Output the (X, Y) coordinate of the center of the cell containing the given text.  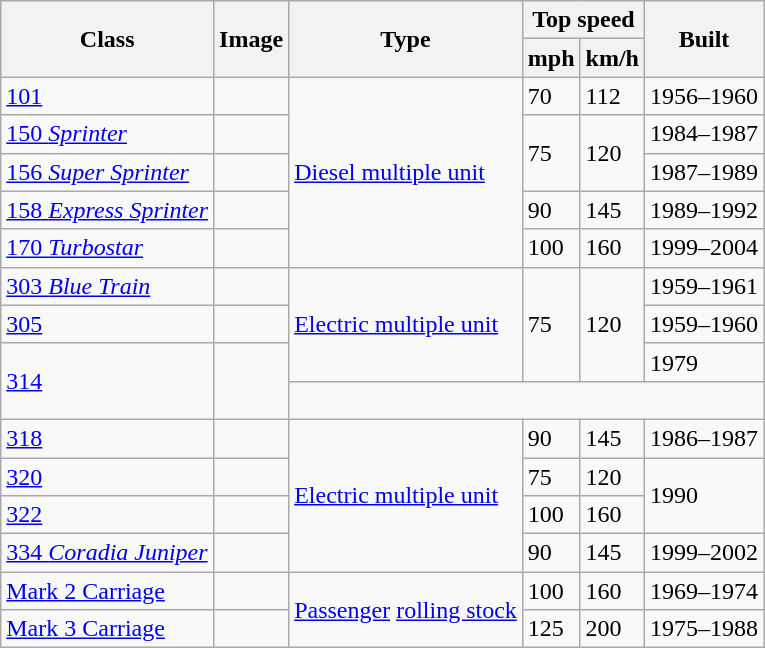
305 (108, 324)
322 (108, 515)
1986–1987 (704, 438)
101 (108, 96)
334 Coradia Juniper (108, 553)
Diesel multiple unit (406, 172)
mph (551, 58)
Built (704, 39)
km/h (612, 58)
1969–1974 (704, 591)
1989–1992 (704, 210)
1999–2002 (704, 553)
314 (108, 381)
1959–1960 (704, 324)
1979 (704, 362)
Class (108, 39)
303 Blue Train (108, 286)
Mark 3 Carriage (108, 629)
112 (612, 96)
318 (108, 438)
170 Turbostar (108, 248)
1984–1987 (704, 134)
156 Super Sprinter (108, 172)
Top speed (583, 20)
1975–1988 (704, 629)
1956–1960 (704, 96)
70 (551, 96)
320 (108, 477)
158 Express Sprinter (108, 210)
1990 (704, 496)
Mark 2 Carriage (108, 591)
1999–2004 (704, 248)
Image (252, 39)
150 Sprinter (108, 134)
1959–1961 (704, 286)
200 (612, 629)
1987–1989 (704, 172)
125 (551, 629)
Passenger rolling stock (406, 610)
Type (406, 39)
